Provide the (X, Y) coordinate of the cell's center where the given text is located.  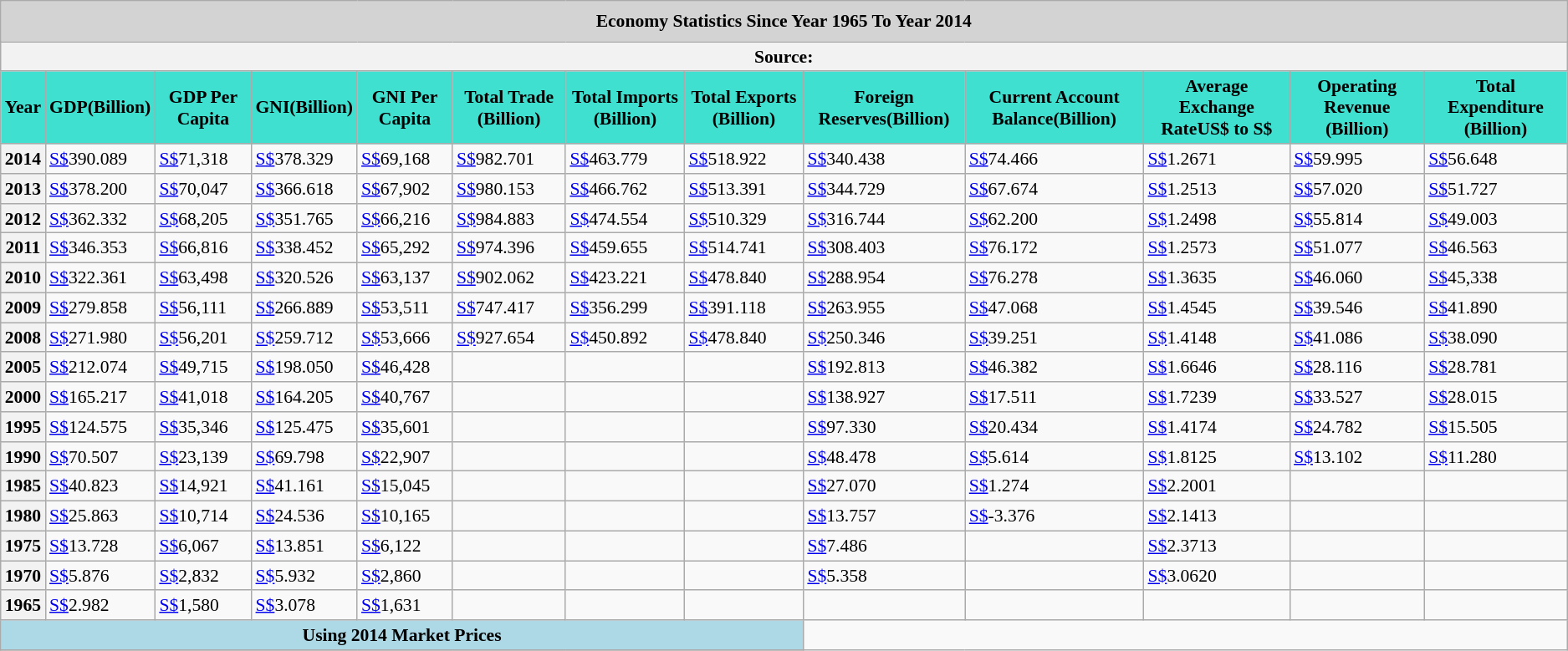
S$53,666 (405, 338)
S$474.554 (625, 219)
S$450.892 (625, 338)
S$2,832 (202, 576)
S$974.396 (508, 248)
S$378.200 (100, 189)
S$271.980 (100, 338)
S$24.782 (1356, 427)
S$10,714 (202, 516)
S$391.118 (744, 308)
S$1.3635 (1218, 278)
S$69.798 (304, 457)
S$288.954 (883, 278)
S$76.278 (1055, 278)
S$40.823 (100, 486)
S$25.863 (100, 516)
S$24.536 (304, 516)
Operating Revenue (Billion) (1356, 109)
S$927.654 (508, 338)
S$22,907 (405, 457)
S$1.2671 (1218, 159)
S$33.527 (1356, 397)
S$466.762 (625, 189)
S$338.452 (304, 248)
S$70,047 (202, 189)
S$66,216 (405, 219)
Current Account Balance(Billion) (1055, 109)
S$125.475 (304, 427)
Total Exports (Billion) (744, 109)
S$982.701 (508, 159)
S$124.575 (100, 427)
S$1,580 (202, 606)
S$2,860 (405, 576)
S$513.391 (744, 189)
Year (23, 109)
GDP Per Capita (202, 109)
Economy Statistics Since Year 1965 To Year 2014 (784, 22)
S$63,137 (405, 278)
S$320.526 (304, 278)
S$198.050 (304, 368)
S$1.2573 (1218, 248)
S$56,111 (202, 308)
S$250.346 (883, 338)
S$27.070 (883, 486)
S$71,318 (202, 159)
S$984.883 (508, 219)
S$15.505 (1495, 427)
2011 (23, 248)
S$49,715 (202, 368)
S$351.765 (304, 219)
S$308.403 (883, 248)
S$51.727 (1495, 189)
S$212.074 (100, 368)
S$346.353 (100, 248)
S$14,921 (202, 486)
2012 (23, 219)
S$5.932 (304, 576)
S$2.3713 (1218, 547)
2013 (23, 189)
S$279.858 (100, 308)
S$46.382 (1055, 368)
S$97.330 (883, 427)
S$463.779 (625, 159)
S$56.648 (1495, 159)
S$41.161 (304, 486)
S$23,139 (202, 457)
S$1.6646 (1218, 368)
1965 (23, 606)
GNI(Billion) (304, 109)
S$17.511 (1055, 397)
GDP(Billion) (100, 109)
S$263.955 (883, 308)
S$65,292 (405, 248)
S$35,346 (202, 427)
S$41,018 (202, 397)
S$41.086 (1356, 338)
S$518.922 (744, 159)
Using 2014 Market Prices (402, 635)
S$69,168 (405, 159)
Average Exchange RateUS$ to S$ (1218, 109)
Source: (784, 57)
1995 (23, 427)
S$192.813 (883, 368)
S$340.438 (883, 159)
S$66,816 (202, 248)
S$514.741 (744, 248)
S$15,045 (405, 486)
Total Expenditure (Billion) (1495, 109)
S$47.068 (1055, 308)
S$6,122 (405, 547)
GNI Per Capita (405, 109)
2014 (23, 159)
S$1.274 (1055, 486)
S$5.614 (1055, 457)
S$510.329 (744, 219)
S$56,201 (202, 338)
S$28.781 (1495, 368)
S$322.361 (100, 278)
S$45,338 (1495, 278)
S$59.995 (1356, 159)
1980 (23, 516)
S$13.102 (1356, 457)
S$138.927 (883, 397)
S$1.4545 (1218, 308)
S$6,067 (202, 547)
1990 (23, 457)
S$28.015 (1495, 397)
S$74.466 (1055, 159)
S$747.417 (508, 308)
S$63,498 (202, 278)
S$1.4174 (1218, 427)
S$165.217 (100, 397)
S$46.563 (1495, 248)
S$49.003 (1495, 219)
S$1.7239 (1218, 397)
S$38.090 (1495, 338)
S$53,511 (405, 308)
S$40,767 (405, 397)
Foreign Reserves(Billion) (883, 109)
S$344.729 (883, 189)
S$5.358 (883, 576)
1970 (23, 576)
S$-3.376 (1055, 516)
S$3.078 (304, 606)
S$70.507 (100, 457)
S$3.0620 (1218, 576)
S$20.434 (1055, 427)
S$459.655 (625, 248)
S$13.757 (883, 516)
S$266.889 (304, 308)
S$28.116 (1356, 368)
S$10,165 (405, 516)
2009 (23, 308)
S$7.486 (883, 547)
S$1.2498 (1218, 219)
S$1.8125 (1218, 457)
2010 (23, 278)
2005 (23, 368)
S$259.712 (304, 338)
S$13.728 (100, 547)
S$39.546 (1356, 308)
2008 (23, 338)
S$1,631 (405, 606)
S$5.876 (100, 576)
S$356.299 (625, 308)
S$39.251 (1055, 338)
S$390.089 (100, 159)
Total Trade (Billion) (508, 109)
S$62.200 (1055, 219)
S$164.205 (304, 397)
S$362.332 (100, 219)
2000 (23, 397)
S$902.062 (508, 278)
S$76.172 (1055, 248)
S$11.280 (1495, 457)
S$35,601 (405, 427)
1985 (23, 486)
S$1.4148 (1218, 338)
S$423.221 (625, 278)
S$316.744 (883, 219)
S$980.153 (508, 189)
S$1.2513 (1218, 189)
S$366.618 (304, 189)
S$41.890 (1495, 308)
S$48.478 (883, 457)
S$378.329 (304, 159)
S$51.077 (1356, 248)
S$2.2001 (1218, 486)
S$67,902 (405, 189)
S$67.674 (1055, 189)
Total Imports (Billion) (625, 109)
S$2.982 (100, 606)
1975 (23, 547)
S$55.814 (1356, 219)
S$46,428 (405, 368)
S$68,205 (202, 219)
S$57.020 (1356, 189)
S$13.851 (304, 547)
S$2.1413 (1218, 516)
S$46.060 (1356, 278)
